Output the [X, Y] coordinate of the center of the cell containing the given text.  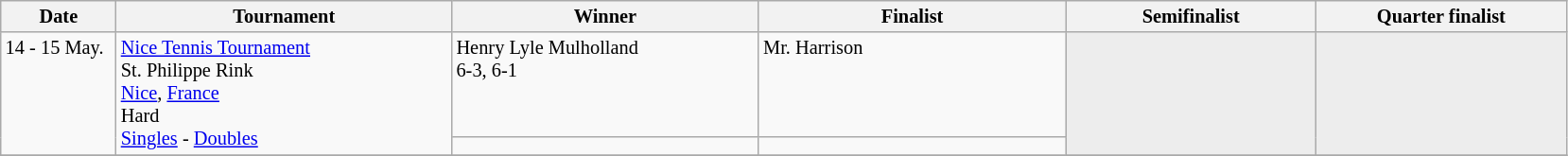
14 - 15 May. [59, 94]
Henry Lyle Mulholland6-3, 6-1 [605, 85]
Mr. Harrison [912, 85]
Quarter finalist [1441, 16]
Tournament [284, 16]
Date [59, 16]
Winner [605, 16]
Semifinalist [1192, 16]
Finalist [912, 16]
Nice Tennis TournamentSt. Philippe RinkNice, FranceHardSingles - Doubles [284, 94]
